Provide the (x, y) coordinate of the cell's center where the given text is located.  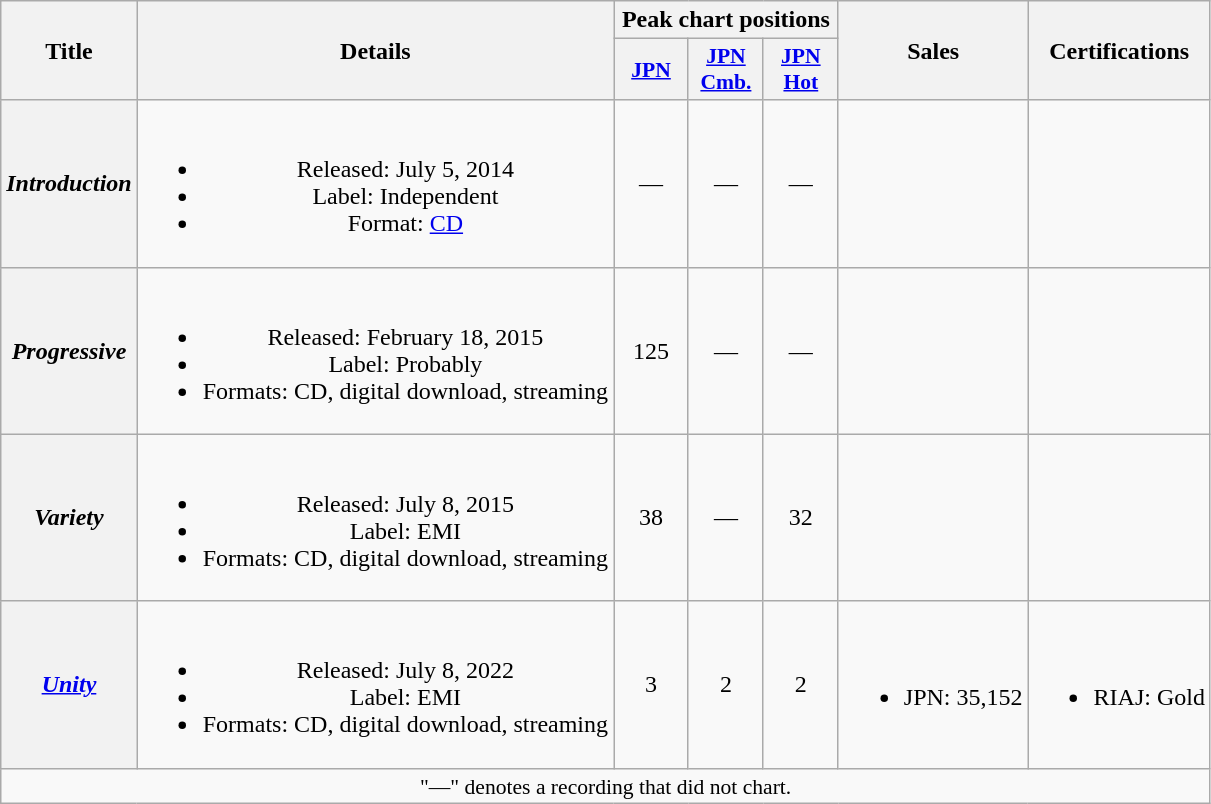
125 (652, 350)
Released: July 8, 2015Label: EMIFormats: CD, digital download, streaming (375, 518)
JPNHot (800, 70)
Title (69, 50)
"—" denotes a recording that did not chart. (606, 786)
Unity (69, 684)
32 (800, 518)
Sales (933, 50)
JPN (652, 70)
Peak chart positions (726, 20)
Released: July 8, 2022Label: EMIFormats: CD, digital download, streaming (375, 684)
Introduction (69, 184)
Certifications (1119, 50)
JPN: 35,152 (933, 684)
Progressive (69, 350)
RIAJ: Gold (1119, 684)
Details (375, 50)
JPNCmb. (726, 70)
Variety (69, 518)
38 (652, 518)
Released: July 5, 2014Label: IndependentFormat: CD (375, 184)
3 (652, 684)
Released: February 18, 2015Label: ProbablyFormats: CD, digital download, streaming (375, 350)
